Identify which cell holds the provided text, then report its [X, Y] central coordinate. 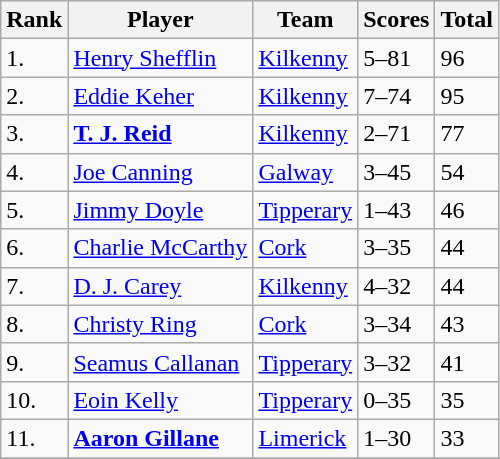
43 [467, 324]
Seamus Callanan [160, 362]
Christy Ring [160, 324]
Galway [306, 172]
Player [160, 20]
Rank [34, 20]
54 [467, 172]
1. [34, 58]
Scores [396, 20]
7–74 [396, 96]
Eoin Kelly [160, 400]
D. J. Carey [160, 286]
35 [467, 400]
3–34 [396, 324]
2–71 [396, 134]
8. [34, 324]
11. [34, 438]
95 [467, 96]
5. [34, 210]
77 [467, 134]
10. [34, 400]
3–35 [396, 248]
Team [306, 20]
3–32 [396, 362]
Joe Canning [160, 172]
4. [34, 172]
Charlie McCarthy [160, 248]
0–35 [396, 400]
2. [34, 96]
Henry Shefflin [160, 58]
41 [467, 362]
T. J. Reid [160, 134]
5–81 [396, 58]
6. [34, 248]
Limerick [306, 438]
3–45 [396, 172]
96 [467, 58]
1–43 [396, 210]
46 [467, 210]
1–30 [396, 438]
Eddie Keher [160, 96]
7. [34, 286]
Aaron Gillane [160, 438]
9. [34, 362]
3. [34, 134]
Total [467, 20]
Jimmy Doyle [160, 210]
33 [467, 438]
4–32 [396, 286]
